Return the (x, y) coordinate for the center point of the cell that contains the specified text.  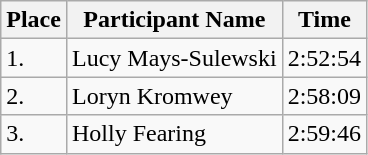
1. (34, 58)
Holly Fearing (174, 134)
2:59:46 (324, 134)
2. (34, 96)
Lucy Mays-Sulewski (174, 58)
2:58:09 (324, 96)
Participant Name (174, 20)
Place (34, 20)
3. (34, 134)
2:52:54 (324, 58)
Time (324, 20)
Loryn Kromwey (174, 96)
